Scan for the cell matching the given text and deliver its (x, y) coordinate at center. 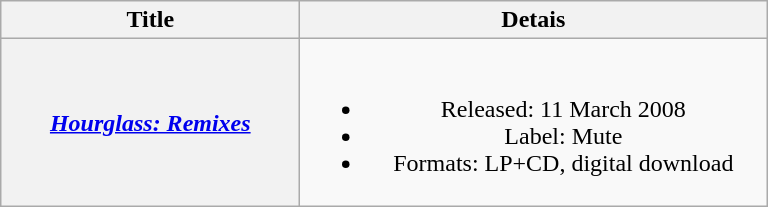
Title (150, 20)
Detais (534, 20)
Hourglass: Remixes (150, 122)
Released: 11 March 2008Label: MuteFormats: LP+CD, digital download (534, 122)
